Find where the given text appears and provide that cell's center as [X, Y] coordinate. 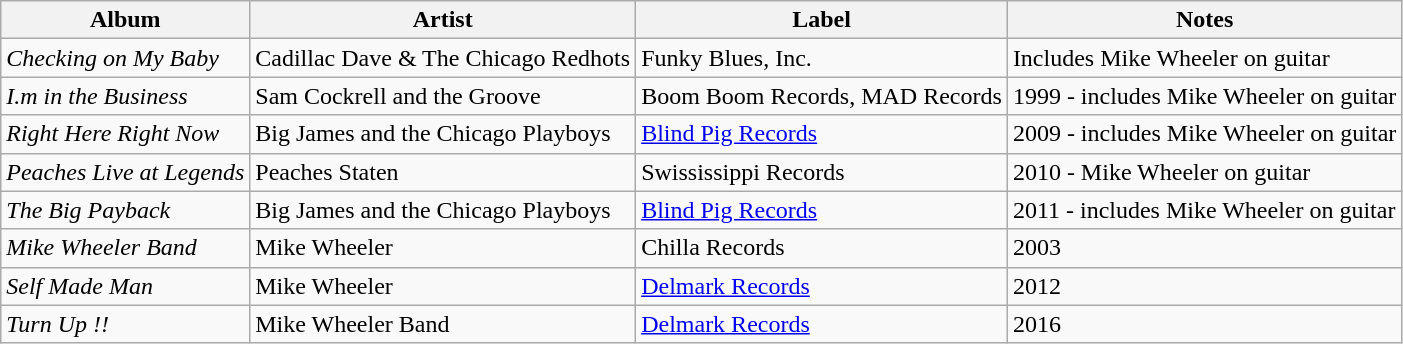
2011 - includes Mike Wheeler on guitar [1204, 210]
2016 [1204, 324]
2003 [1204, 248]
I.m in the Business [126, 96]
Includes Mike Wheeler on guitar [1204, 58]
Checking on My Baby [126, 58]
2009 - includes Mike Wheeler on guitar [1204, 134]
Label [822, 20]
Artist [443, 20]
1999 - includes Mike Wheeler on guitar [1204, 96]
2012 [1204, 286]
Cadillac Dave & The Chicago Redhots [443, 58]
Funky Blues, Inc. [822, 58]
Boom Boom Records, MAD Records [822, 96]
Swississippi Records [822, 172]
The Big Payback [126, 210]
Peaches Live at Legends [126, 172]
Peaches Staten [443, 172]
Sam Cockrell and the Groove [443, 96]
Album [126, 20]
2010 - Mike Wheeler on guitar [1204, 172]
Right Here Right Now [126, 134]
Chilla Records [822, 248]
Turn Up !! [126, 324]
Self Made Man [126, 286]
Notes [1204, 20]
